Locate the cell with the specified text and output its (x, y) center coordinate. 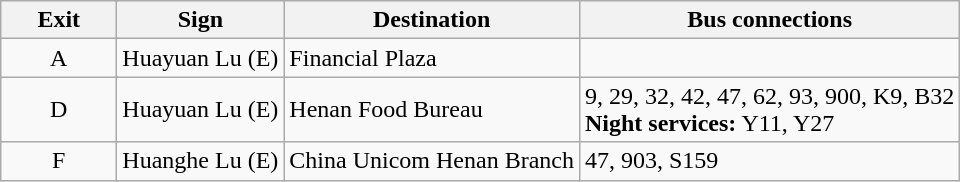
Financial Plaza (432, 58)
Henan Food Bureau (432, 110)
Exit (59, 20)
Destination (432, 20)
F (59, 161)
9, 29, 32, 42, 47, 62, 93, 900, K9, B32Night services: Y11, Y27 (769, 110)
Huanghe Lu (E) (200, 161)
A (59, 58)
Sign (200, 20)
Bus connections (769, 20)
D (59, 110)
47, 903, S159 (769, 161)
China Unicom Henan Branch (432, 161)
